For the text-containing cell, return its midpoint in [X, Y] coordinate format. 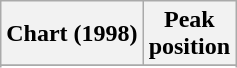
Peak position [189, 34]
Chart (1998) [72, 34]
